Locate the cell with the specified text and output its (X, Y) center coordinate. 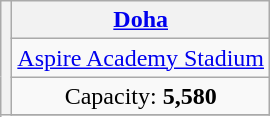
Doha (141, 20)
Capacity: 5,580 (141, 96)
Aspire Academy Stadium (141, 58)
